Pinpoint the cell where the given text exists, returning its [x, y] midpoint coordinate. 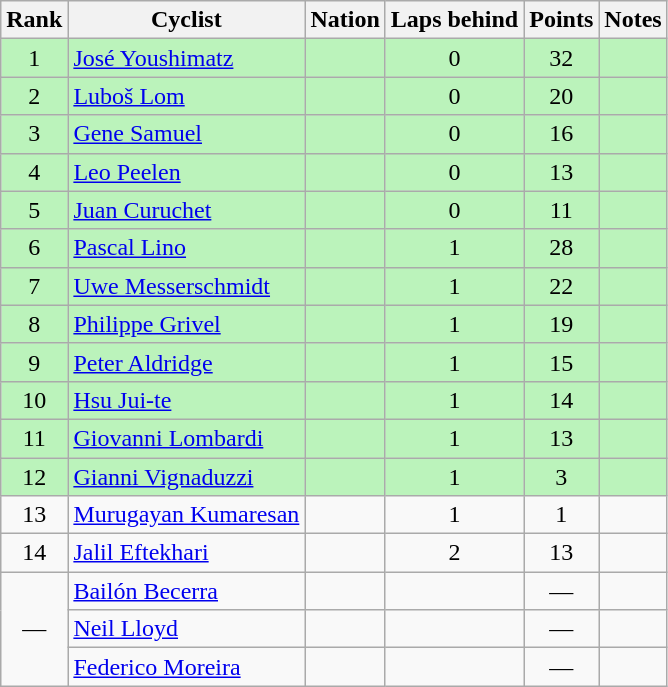
Notes [633, 20]
16 [562, 134]
Rank [34, 20]
20 [562, 96]
Federico Moreira [186, 667]
Leo Peelen [186, 172]
Peter Aldridge [186, 362]
Murugayan Kumaresan [186, 515]
Laps behind [454, 20]
8 [34, 324]
22 [562, 286]
5 [34, 210]
28 [562, 248]
Uwe Messerschmidt [186, 286]
Philippe Grivel [186, 324]
Neil Lloyd [186, 629]
Cyclist [186, 20]
Luboš Lom [186, 96]
6 [34, 248]
Gene Samuel [186, 134]
15 [562, 362]
Giovanni Lombardi [186, 438]
9 [34, 362]
Jalil Eftekhari [186, 553]
32 [562, 58]
José Youshimatz [186, 58]
4 [34, 172]
Nation [345, 20]
12 [34, 477]
Gianni Vignaduzzi [186, 477]
7 [34, 286]
Hsu Jui-te [186, 400]
10 [34, 400]
Bailón Becerra [186, 591]
Juan Curuchet [186, 210]
Pascal Lino [186, 248]
Points [562, 20]
19 [562, 324]
